From the cell containing the given text, extract its center point as [X, Y] coordinate. 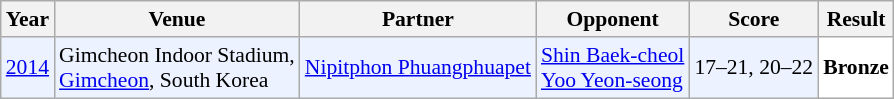
Venue [177, 19]
Partner [418, 19]
Score [754, 19]
Shin Baek-cheol Yoo Yeon-seong [612, 68]
Year [28, 19]
Gimcheon Indoor Stadium,Gimcheon, South Korea [177, 68]
Bronze [856, 68]
Nipitphon Phuangphuapet [418, 68]
Opponent [612, 19]
17–21, 20–22 [754, 68]
Result [856, 19]
2014 [28, 68]
